Locate the cell with the specified text and output its (x, y) center coordinate. 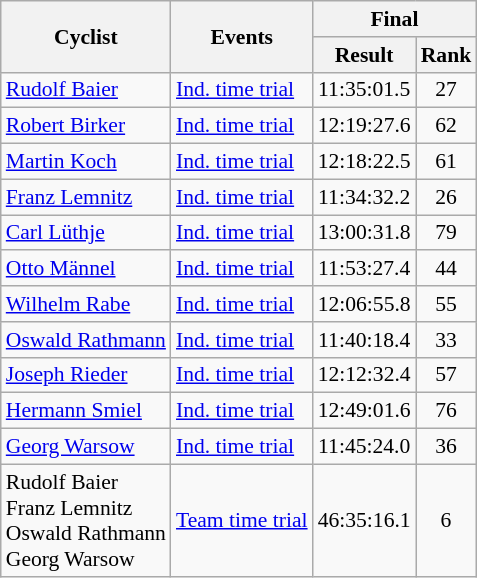
Rank (446, 55)
Georg Warsow (86, 447)
Robert Birker (86, 126)
Cyclist (86, 36)
Team time trial (242, 520)
Wilhelm Rabe (86, 304)
Rudolf Baier (86, 90)
11:34:32.2 (364, 197)
6 (446, 520)
11:53:27.4 (364, 269)
12:12:32.4 (364, 375)
12:18:22.5 (364, 162)
26 (446, 197)
Rudolf Baier Franz Lemnitz Oswald Rathmann Georg Warsow (86, 520)
11:45:24.0 (364, 447)
76 (446, 411)
Events (242, 36)
Otto Männel (86, 269)
62 (446, 126)
11:40:18.4 (364, 340)
27 (446, 90)
Franz Lemnitz (86, 197)
57 (446, 375)
Hermann Smiel (86, 411)
44 (446, 269)
Joseph Rieder (86, 375)
46:35:16.1 (364, 520)
Carl Lüthje (86, 233)
Oswald Rathmann (86, 340)
79 (446, 233)
11:35:01.5 (364, 90)
Result (364, 55)
Final (395, 19)
61 (446, 162)
55 (446, 304)
12:06:55.8 (364, 304)
Martin Koch (86, 162)
12:19:27.6 (364, 126)
36 (446, 447)
12:49:01.6 (364, 411)
33 (446, 340)
13:00:31.8 (364, 233)
